Detect which cell encompasses the target text, then output its (X, Y) center coordinate. 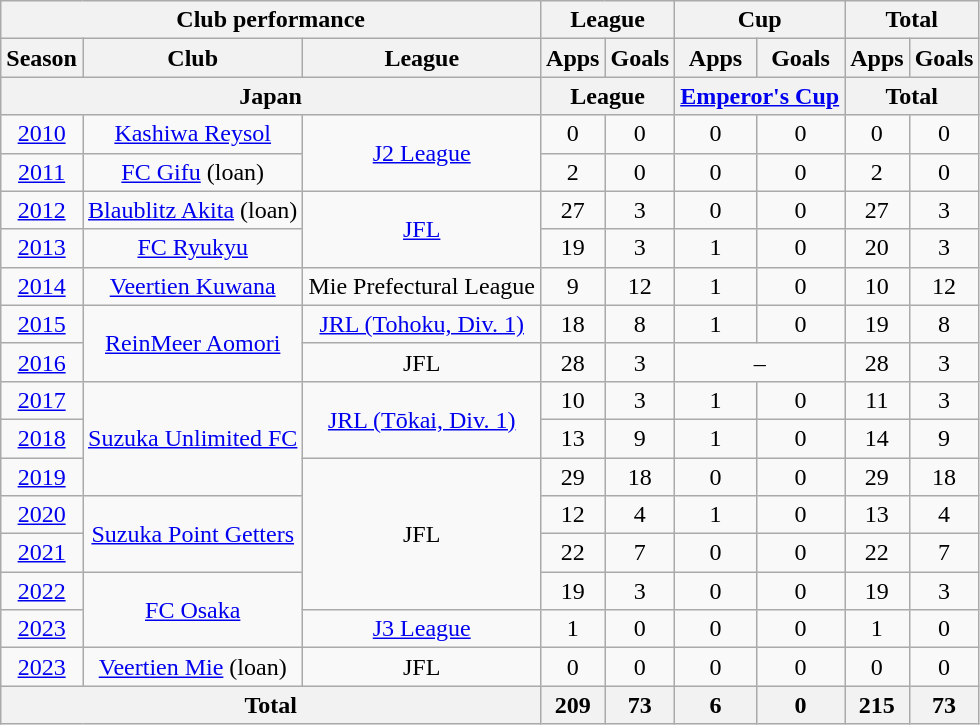
2015 (42, 324)
Veertien Mie (loan) (192, 667)
2013 (42, 248)
Kashiwa Reysol (192, 134)
Season (42, 58)
2018 (42, 438)
2021 (42, 553)
Veertien Kuwana (192, 286)
Blaublitz Akita (loan) (192, 210)
Club (192, 58)
215 (877, 705)
11 (877, 400)
Suzuka Point Getters (192, 534)
2017 (42, 400)
6 (716, 705)
Club performance (271, 20)
2010 (42, 134)
– (760, 362)
FC Ryukyu (192, 248)
Suzuka Unlimited FC (192, 438)
Japan (271, 96)
Cup (760, 20)
FC Gifu (loan) (192, 172)
J2 League (422, 153)
FC Osaka (192, 610)
20 (877, 248)
2020 (42, 515)
J3 League (422, 629)
Mie Prefectural League (422, 286)
Emperor's Cup (760, 96)
2011 (42, 172)
209 (573, 705)
2012 (42, 210)
JRL (Tōkai, Div. 1) (422, 419)
14 (877, 438)
2016 (42, 362)
ReinMeer Aomori (192, 343)
2014 (42, 286)
2022 (42, 591)
2019 (42, 477)
JRL (Tohoku, Div. 1) (422, 324)
